From the cell containing the given text, extract its center point as (x, y) coordinate. 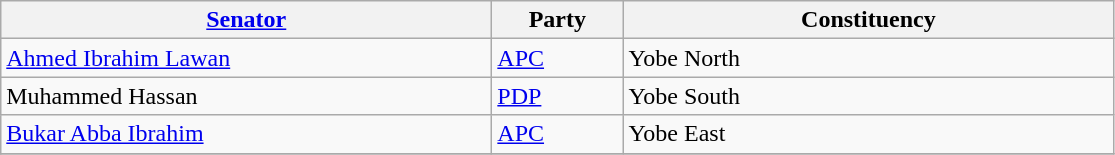
Yobe South (868, 96)
PDP (558, 96)
Ahmed Ibrahim Lawan (246, 58)
Yobe North (868, 58)
Yobe East (868, 134)
Muhammed Hassan (246, 96)
Bukar Abba Ibrahim (246, 134)
Senator (246, 20)
Constituency (868, 20)
Party (558, 20)
